Return [X, Y] of the center of cell containing provided text 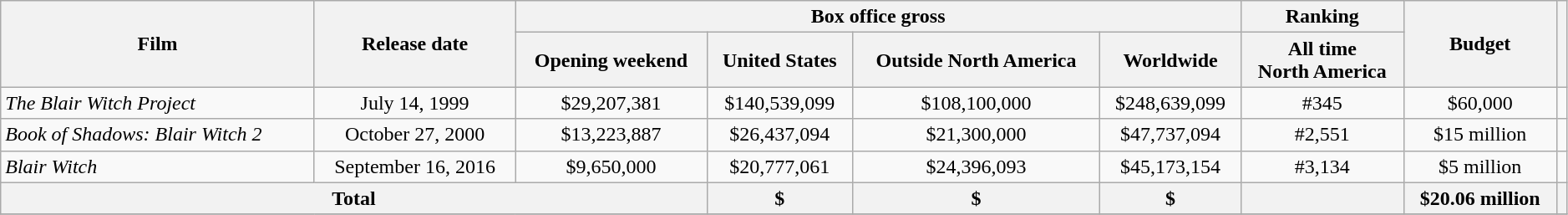
$21,300,000 [976, 135]
Box office gross [879, 17]
Worldwide [1171, 60]
Book of Shadows: Blair Witch 2 [158, 135]
October 27, 2000 [414, 135]
$26,437,094 [779, 135]
$60,000 [1480, 103]
$45,173,154 [1171, 166]
$5 million [1480, 166]
Ranking [1322, 17]
All timeNorth America [1322, 60]
$9,650,000 [611, 166]
$20,777,061 [779, 166]
The Blair Witch Project [158, 103]
$248,639,099 [1171, 103]
Total [354, 198]
$13,223,887 [611, 135]
Film [158, 44]
Blair Witch [158, 166]
$29,207,381 [611, 103]
$47,737,094 [1171, 135]
Budget [1480, 44]
$108,100,000 [976, 103]
$20.06 million [1480, 198]
Outside North America [976, 60]
#3,134 [1322, 166]
$15 million [1480, 135]
$140,539,099 [779, 103]
Release date [414, 44]
$24,396,093 [976, 166]
Opening weekend [611, 60]
September 16, 2016 [414, 166]
#345 [1322, 103]
July 14, 1999 [414, 103]
#2,551 [1322, 135]
United States [779, 60]
